Determine the [X, Y] coordinate at the center of the cell enclosing the given text.  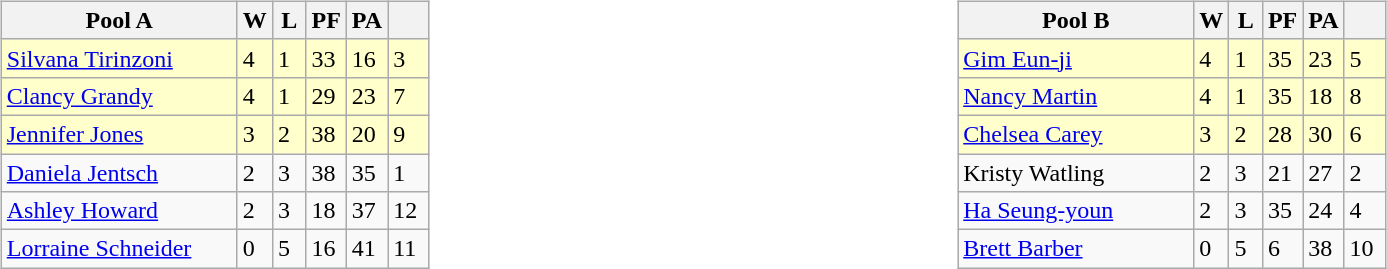
Silvana Tirinzoni [119, 58]
7 [408, 96]
Jennifer Jones [119, 134]
37 [366, 211]
20 [366, 134]
Ha Seung-youn [1076, 211]
21 [1282, 173]
Brett Barber [1076, 249]
41 [366, 249]
Lorraine Schneider [119, 249]
27 [1324, 173]
Clancy Grandy [119, 96]
8 [1364, 96]
30 [1324, 134]
Pool B [1076, 20]
24 [1324, 211]
9 [408, 134]
10 [1364, 249]
11 [408, 249]
Ashley Howard [119, 211]
Kristy Watling [1076, 173]
12 [408, 211]
33 [326, 58]
29 [326, 96]
Chelsea Carey [1076, 134]
28 [1282, 134]
Gim Eun-ji [1076, 58]
Daniela Jentsch [119, 173]
Nancy Martin [1076, 96]
Pool A [119, 20]
